Return the [X, Y] coordinate for the center point of the cell that contains the specified text.  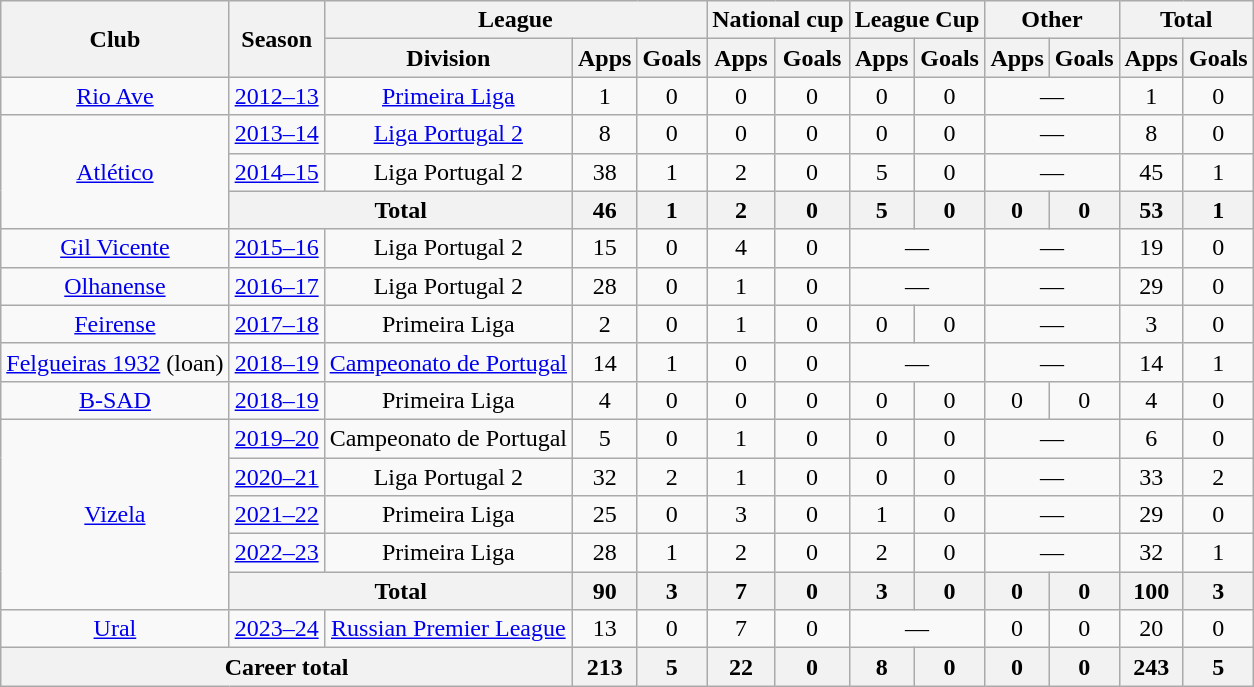
243 [1151, 667]
2014–15 [276, 172]
2012–13 [276, 96]
33 [1151, 477]
Club [115, 39]
25 [605, 515]
Olhanense [115, 286]
2022–23 [276, 553]
Gil Vicente [115, 248]
League [516, 20]
2015–16 [276, 248]
2021–22 [276, 515]
46 [605, 210]
90 [605, 591]
Vizela [115, 514]
20 [1151, 629]
2019–20 [276, 438]
38 [605, 172]
Ural [115, 629]
19 [1151, 248]
Division [448, 58]
53 [1151, 210]
15 [605, 248]
6 [1151, 438]
League Cup [917, 20]
45 [1151, 172]
Russian Premier League [448, 629]
213 [605, 667]
2017–18 [276, 324]
100 [1151, 591]
22 [741, 667]
13 [605, 629]
Atlético [115, 172]
2020–21 [276, 477]
2013–14 [276, 134]
B-SAD [115, 400]
Felgueiras 1932 (loan) [115, 362]
2016–17 [276, 286]
Season [276, 39]
Rio Ave [115, 96]
National cup [778, 20]
Career total [287, 667]
2023–24 [276, 629]
Feirense [115, 324]
Other [1052, 20]
